For the text-containing cell, return its midpoint in (x, y) coordinate format. 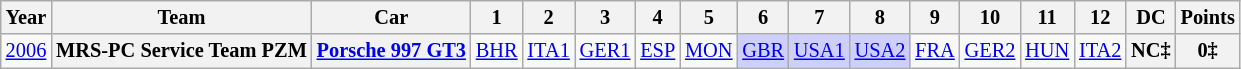
ITA1 (548, 51)
4 (658, 17)
GBR (763, 51)
USA2 (880, 51)
FRA (934, 51)
3 (606, 17)
Porsche 997 GT3 (392, 51)
BHR (497, 51)
7 (820, 17)
Points (1208, 17)
HUN (1047, 51)
0‡ (1208, 51)
2006 (26, 51)
GER2 (990, 51)
10 (990, 17)
MRS-PC Service Team PZM (182, 51)
Year (26, 17)
12 (1100, 17)
2 (548, 17)
GER1 (606, 51)
ESP (658, 51)
ITA2 (1100, 51)
Team (182, 17)
5 (708, 17)
USA1 (820, 51)
Car (392, 17)
MON (708, 51)
1 (497, 17)
11 (1047, 17)
NC‡ (1150, 51)
DC (1150, 17)
6 (763, 17)
9 (934, 17)
8 (880, 17)
